Scan for the cell matching the given text and deliver its (X, Y) coordinate at center. 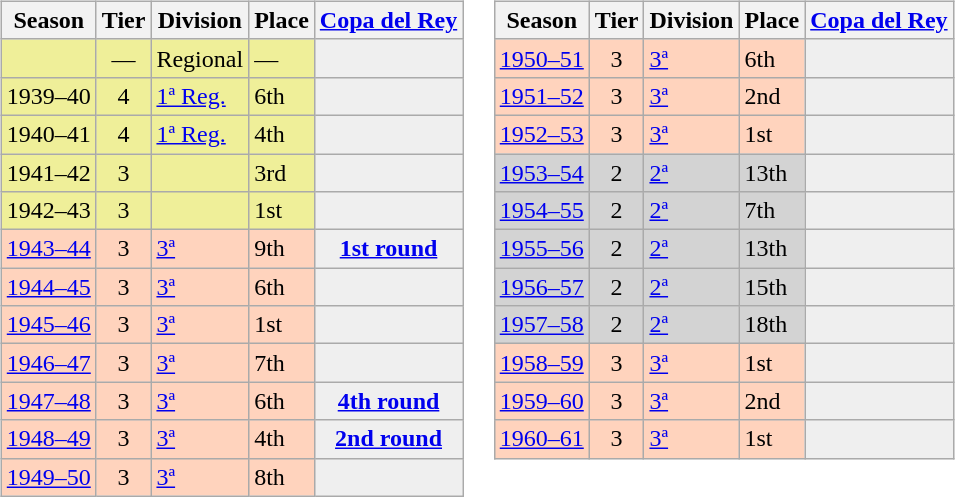
1948–49 (48, 439)
1960–61 (542, 439)
1944–45 (48, 287)
1958–59 (542, 363)
1940–41 (48, 134)
1956–57 (542, 287)
1943–44 (48, 249)
1953–54 (542, 173)
18th (772, 325)
1945–46 (48, 325)
8th (282, 477)
1946–47 (48, 363)
1955–56 (542, 249)
1957–58 (542, 325)
9th (282, 249)
Regional (200, 58)
4th round (388, 401)
1942–43 (48, 211)
3rd (282, 173)
1st round (388, 249)
1949–50 (48, 477)
1939–40 (48, 96)
15th (772, 287)
1950–51 (542, 58)
1951–52 (542, 96)
1954–55 (542, 211)
1947–48 (48, 401)
1959–60 (542, 401)
1952–53 (542, 134)
1941–42 (48, 173)
2nd round (388, 439)
